Return (X, Y) of the center of cell containing provided text 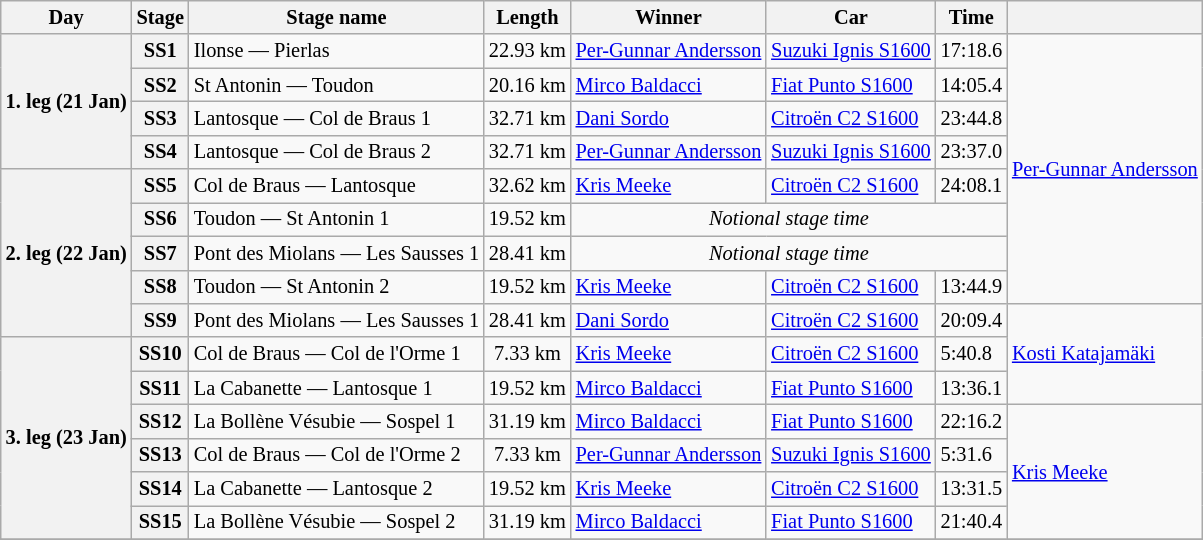
SS15 (160, 522)
Winner (669, 17)
Stage (160, 17)
Col de Braus — Col de l'Orme 1 (336, 354)
3. leg (23 Jan) (66, 438)
5:31.6 (972, 455)
SS12 (160, 421)
SS8 (160, 287)
La Cabanette — Lantosque 2 (336, 489)
SS14 (160, 489)
13:36.1 (972, 388)
Lantosque — Col de Braus 2 (336, 152)
SS11 (160, 388)
Stage name (336, 17)
La Cabanette — Lantosque 1 (336, 388)
23:37.0 (972, 152)
SS1 (160, 51)
Toudon — St Antonin 1 (336, 219)
24:08.1 (972, 186)
2. leg (22 Jan) (66, 253)
SS13 (160, 455)
SS2 (160, 85)
La Bollène Vésubie — Sospel 1 (336, 421)
Time (972, 17)
21:40.4 (972, 522)
SS5 (160, 186)
St Antonin — Toudon (336, 85)
SS10 (160, 354)
Length (528, 17)
13:44.9 (972, 287)
SS7 (160, 253)
SS9 (160, 320)
22:16.2 (972, 421)
14:05.4 (972, 85)
1. leg (21 Jan) (66, 102)
Car (850, 17)
Toudon — St Antonin 2 (336, 287)
5:40.8 (972, 354)
Ilonse — Pierlas (336, 51)
La Bollène Vésubie — Sospel 2 (336, 522)
13:31.5 (972, 489)
20:09.4 (972, 320)
Day (66, 17)
23:44.8 (972, 118)
22.93 km (528, 51)
Lantosque — Col de Braus 1 (336, 118)
20.16 km (528, 85)
32.62 km (528, 186)
Kosti Katajamäki (1105, 354)
SS3 (160, 118)
SS6 (160, 219)
Col de Braus — Col de l'Orme 2 (336, 455)
SS4 (160, 152)
Col de Braus — Lantosque (336, 186)
17:18.6 (972, 51)
